Return the (x, y) coordinate for the center point of the cell that contains the specified text.  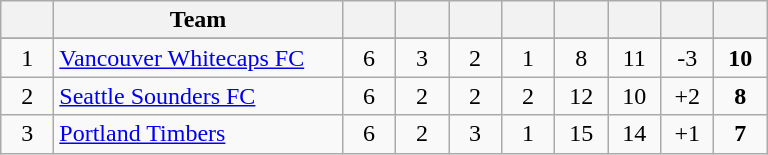
7 (740, 134)
Team (198, 20)
11 (634, 58)
Vancouver Whitecaps FC (198, 58)
14 (634, 134)
+2 (688, 96)
-3 (688, 58)
12 (582, 96)
Portland Timbers (198, 134)
15 (582, 134)
Seattle Sounders FC (198, 96)
+1 (688, 134)
